For the text-containing cell, return its midpoint in (x, y) coordinate format. 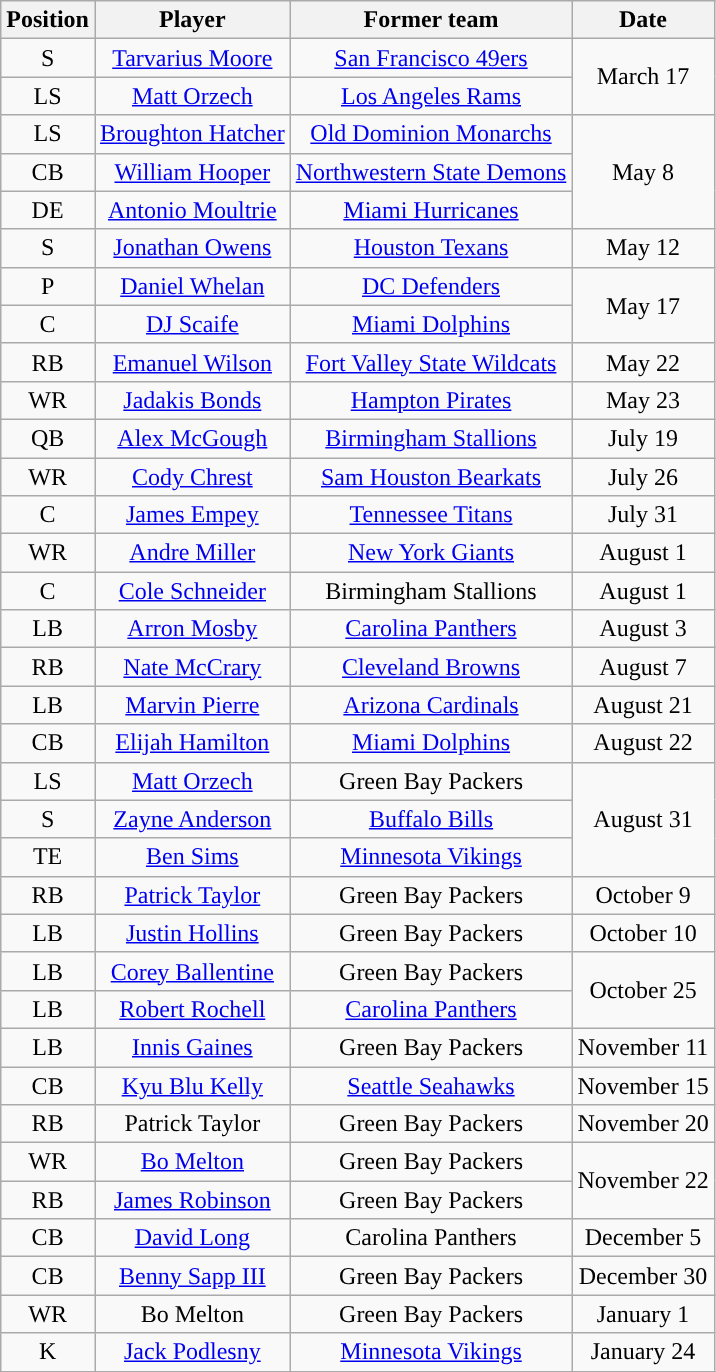
Justin Hollins (192, 933)
October 9 (643, 895)
DE (48, 210)
Marvin Pierre (192, 705)
Jonathan Owens (192, 248)
David Long (192, 1238)
Daniel Whelan (192, 286)
July 31 (643, 515)
July 26 (643, 477)
November 22 (643, 1181)
August 21 (643, 705)
Jack Podlesny (192, 1352)
December 30 (643, 1276)
Jadakis Bonds (192, 400)
January 24 (643, 1352)
Robert Rochell (192, 1009)
August 3 (643, 629)
Tennessee Titans (431, 515)
May 17 (643, 305)
Position (48, 20)
Ben Sims (192, 857)
Cole Schneider (192, 591)
August 22 (643, 743)
Broughton Hatcher (192, 134)
Miami Hurricanes (431, 210)
May 8 (643, 172)
October 10 (643, 933)
November 20 (643, 1124)
TE (48, 857)
Innis Gaines (192, 1047)
James Robinson (192, 1200)
James Empey (192, 515)
New York Giants (431, 553)
Hampton Pirates (431, 400)
May 22 (643, 362)
Northwestern State Demons (431, 172)
May 23 (643, 400)
DJ Scaife (192, 324)
Andre Miller (192, 553)
Elijah Hamilton (192, 743)
Alex McGough (192, 438)
November 11 (643, 1047)
P (48, 286)
May 12 (643, 248)
Zayne Anderson (192, 819)
July 19 (643, 438)
November 15 (643, 1085)
March 17 (643, 77)
August 31 (643, 819)
Antonio Moultrie (192, 210)
Los Angeles Rams (431, 96)
Emanuel Wilson (192, 362)
San Francisco 49ers (431, 58)
Benny Sapp III (192, 1276)
Cleveland Browns (431, 667)
K (48, 1352)
Corey Ballentine (192, 971)
August 7 (643, 667)
Fort Valley State Wildcats (431, 362)
Buffalo Bills (431, 819)
Sam Houston Bearkats (431, 477)
December 5 (643, 1238)
Cody Chrest (192, 477)
Old Dominion Monarchs (431, 134)
January 1 (643, 1314)
Nate McCrary (192, 667)
Arizona Cardinals (431, 705)
DC Defenders (431, 286)
Arron Mosby (192, 629)
Date (643, 20)
Seattle Seahawks (431, 1085)
William Hooper (192, 172)
October 25 (643, 990)
QB (48, 438)
Player (192, 20)
Houston Texans (431, 248)
Kyu Blu Kelly (192, 1085)
Tarvarius Moore (192, 58)
Former team (431, 20)
